From the cell containing the given text, extract its center point as (x, y) coordinate. 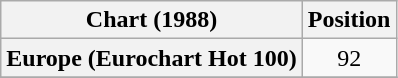
Europe (Eurochart Hot 100) (152, 58)
Position (349, 20)
Chart (1988) (152, 20)
92 (349, 58)
